Extract the [x, y] coordinate from the center of the cell holding the provided text.  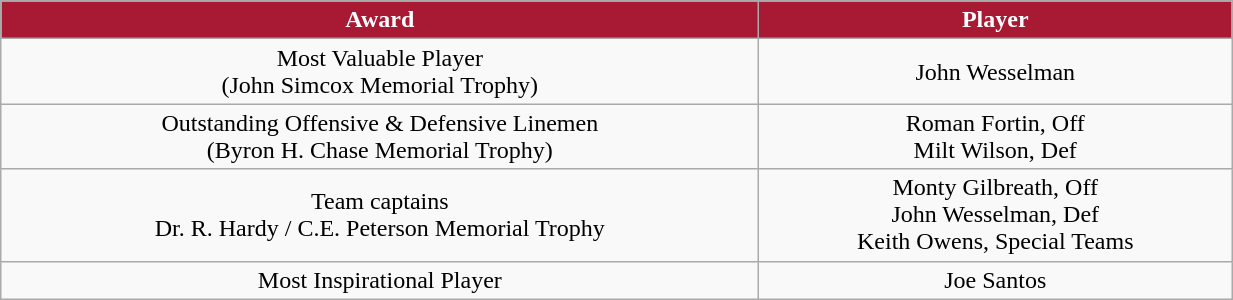
Most Inspirational Player [380, 280]
Player [996, 20]
Outstanding Offensive & Defensive Linemen(Byron H. Chase Memorial Trophy) [380, 136]
Team captainsDr. R. Hardy / C.E. Peterson Memorial Trophy [380, 215]
Award [380, 20]
Joe Santos [996, 280]
Monty Gilbreath, OffJohn Wesselman, DefKeith Owens, Special Teams [996, 215]
Roman Fortin, OffMilt Wilson, Def [996, 136]
John Wesselman [996, 72]
Most Valuable Player(John Simcox Memorial Trophy) [380, 72]
